Pinpoint the cell where the given text exists, returning its [X, Y] midpoint coordinate. 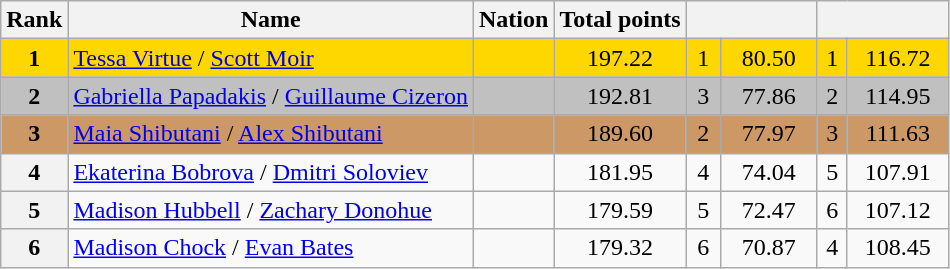
Tessa Virtue / Scott Moir [271, 58]
Total points [620, 20]
Madison Chock / Evan Bates [271, 248]
70.87 [768, 248]
Rank [34, 20]
Maia Shibutani / Alex Shibutani [271, 134]
Ekaterina Bobrova / Dmitri Soloviev [271, 172]
Name [271, 20]
74.04 [768, 172]
77.86 [768, 96]
114.95 [898, 96]
116.72 [898, 58]
Nation [513, 20]
189.60 [620, 134]
80.50 [768, 58]
77.97 [768, 134]
179.59 [620, 210]
111.63 [898, 134]
197.22 [620, 58]
Gabriella Papadakis / Guillaume Cizeron [271, 96]
107.91 [898, 172]
179.32 [620, 248]
72.47 [768, 210]
108.45 [898, 248]
192.81 [620, 96]
107.12 [898, 210]
Madison Hubbell / Zachary Donohue [271, 210]
181.95 [620, 172]
